Extract the (X, Y) coordinate from the center of the cell holding the provided text.  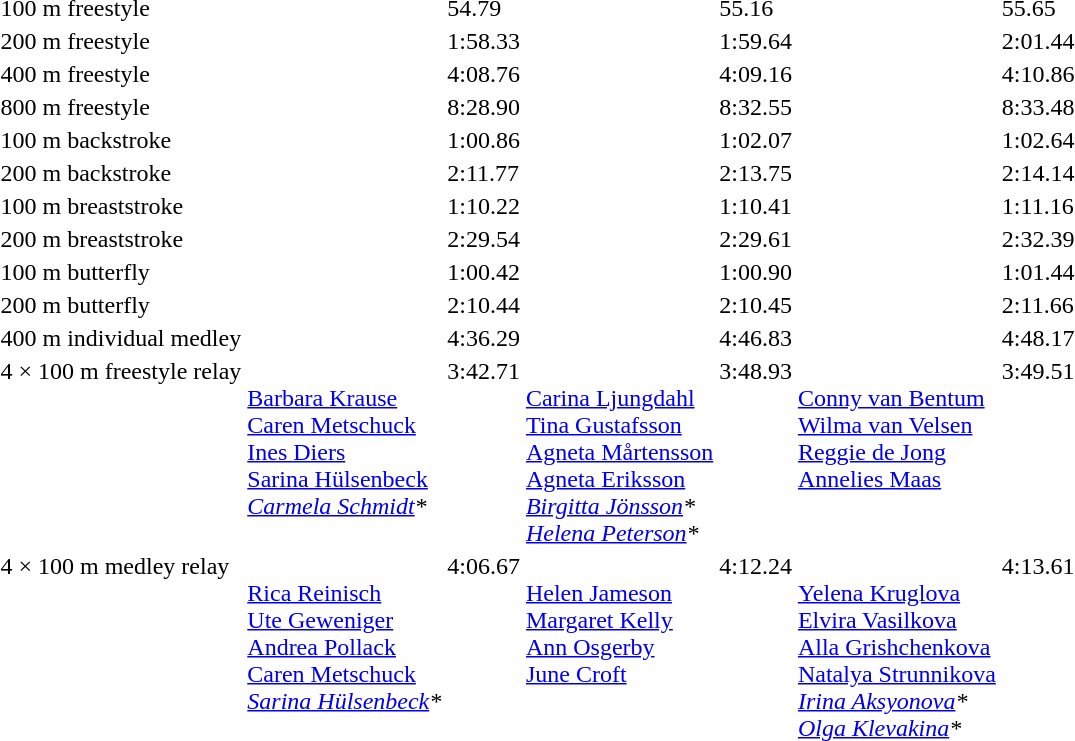
4:08.76 (484, 74)
8:32.55 (756, 107)
1:10.22 (484, 206)
2:10.45 (756, 305)
1:10.41 (756, 206)
1:59.64 (756, 41)
1:00.42 (484, 272)
4:36.29 (484, 338)
3:42.71 (484, 452)
4:46.83 (756, 338)
1:00.90 (756, 272)
4:09.16 (756, 74)
2:29.54 (484, 239)
2:11.77 (484, 173)
Conny van Bentum Wilma van Velsen Reggie de Jong Annelies Maas (896, 452)
3:48.93 (756, 452)
2:29.61 (756, 239)
Barbara Krause Caren Metschuck Ines Diers Sarina Hülsenbeck Carmela Schmidt* (344, 452)
1:02.07 (756, 140)
2:13.75 (756, 173)
2:10.44 (484, 305)
Carina Ljungdahl Tina Gustafsson Agneta Mårtensson Agneta Eriksson Birgitta Jönsson* Helena Peterson* (619, 452)
1:00.86 (484, 140)
1:58.33 (484, 41)
8:28.90 (484, 107)
